Output the (X, Y) coordinate of the center of the cell containing the given text.  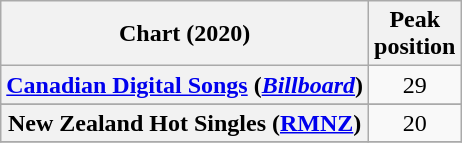
29 (415, 85)
Peakposition (415, 34)
Chart (2020) (185, 34)
Canadian Digital Songs (Billboard) (185, 85)
New Zealand Hot Singles (RMNZ) (185, 123)
20 (415, 123)
